Return [X, Y] of the center of cell containing provided text 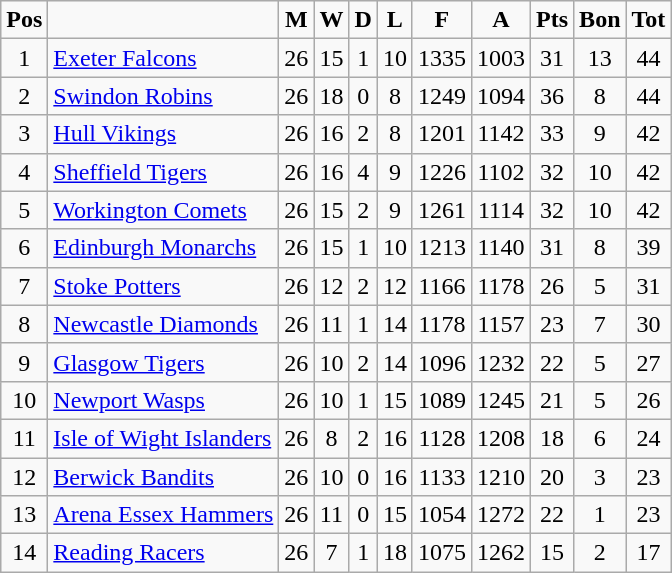
1208 [500, 438]
M [296, 20]
Reading Racers [164, 553]
20 [552, 477]
30 [648, 324]
1261 [442, 210]
1166 [442, 286]
D [363, 20]
Pts [552, 20]
W [332, 20]
1114 [500, 210]
1272 [500, 515]
39 [648, 248]
Bon [600, 20]
Glasgow Tigers [164, 362]
1232 [500, 362]
Tot [648, 20]
1201 [442, 134]
1157 [500, 324]
1075 [442, 553]
1128 [442, 438]
1096 [442, 362]
24 [648, 438]
33 [552, 134]
Newport Wasps [164, 400]
1142 [500, 134]
1133 [442, 477]
Sheffield Tigers [164, 172]
Arena Essex Hammers [164, 515]
1262 [500, 553]
1245 [500, 400]
1003 [500, 58]
1213 [442, 248]
Stoke Potters [164, 286]
Edinburgh Monarchs [164, 248]
F [442, 20]
36 [552, 96]
1210 [500, 477]
Berwick Bandits [164, 477]
1226 [442, 172]
1140 [500, 248]
Hull Vikings [164, 134]
1054 [442, 515]
21 [552, 400]
Isle of Wight Islanders [164, 438]
1089 [442, 400]
A [500, 20]
1094 [500, 96]
L [394, 20]
Newcastle Diamonds [164, 324]
Pos [24, 20]
Swindon Robins [164, 96]
27 [648, 362]
Exeter Falcons [164, 58]
1102 [500, 172]
Workington Comets [164, 210]
1335 [442, 58]
1249 [442, 96]
17 [648, 553]
